Output the (X, Y) coordinate of the center of the cell containing the given text.  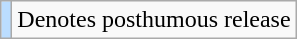
Denotes posthumous release (154, 20)
